Capture the cell that displays the provided text and extract its (x, y) central coordinate. 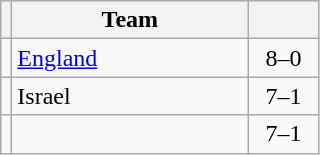
Israel (130, 96)
8–0 (284, 58)
Team (130, 20)
England (130, 58)
